From the cell containing the given text, extract its center point as (X, Y) coordinate. 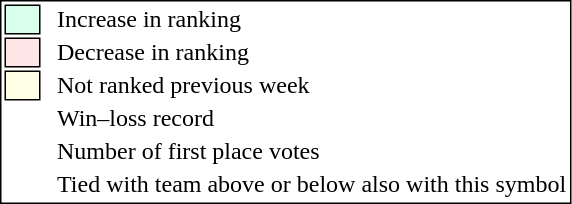
Not ranked previous week (312, 85)
Number of first place votes (312, 151)
Increase in ranking (312, 19)
Decrease in ranking (312, 53)
Tied with team above or below also with this symbol (312, 185)
Win–loss record (312, 119)
